Provide the [X, Y] coordinate of the cell's center where the given text is located.  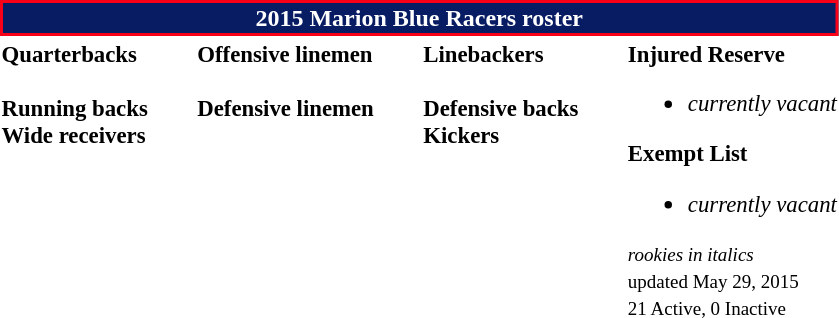
2015 Marion Blue Racers roster [419, 18]
